Provide the [X, Y] coordinate of the cell's center where the given text is located.  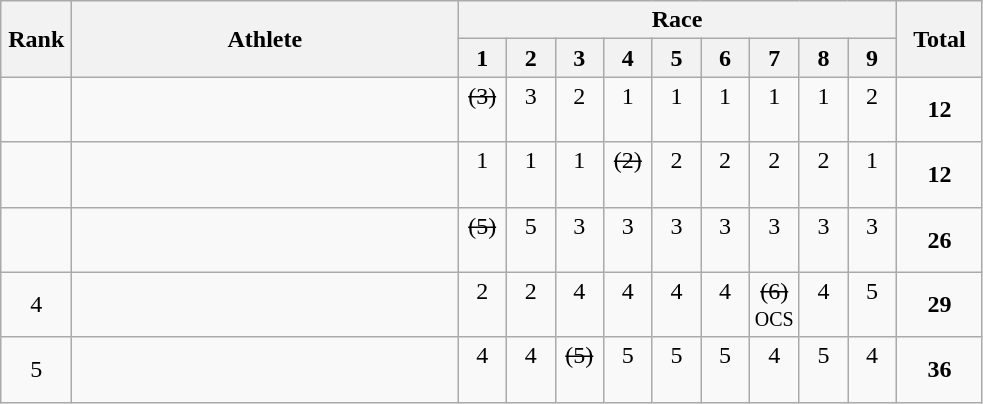
Race [677, 20]
Athlete [265, 39]
7 [774, 58]
8 [824, 58]
29 [939, 304]
(3) [482, 110]
(2) [628, 174]
26 [939, 240]
9 [872, 58]
36 [939, 370]
Total [939, 39]
(6)OCS [774, 304]
6 [726, 58]
Rank [36, 39]
